Scan for the cell matching the given text and deliver its (x, y) coordinate at center. 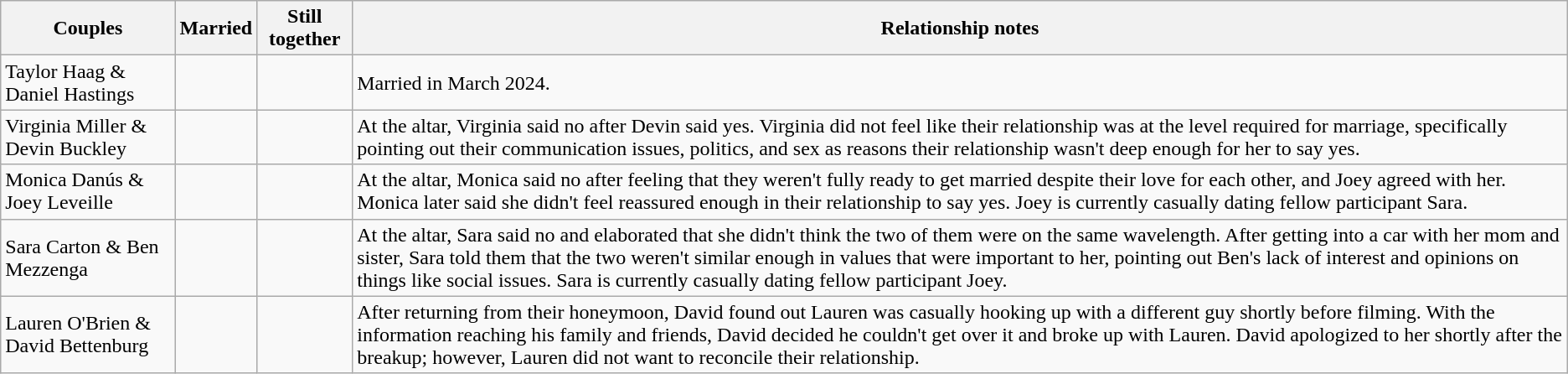
Monica Danús & Joey Leveille (88, 191)
Relationship notes (960, 29)
Couples (88, 29)
Virginia Miller & Devin Buckley (88, 138)
Taylor Haag & Daniel Hastings (88, 82)
Lauren O'Brien & David Bettenburg (88, 335)
Sara Carton & Ben Mezzenga (88, 257)
Still together (305, 29)
Married in March 2024. (960, 82)
Married (216, 29)
